Return the (X, Y) coordinate for the center point of the cell that contains the specified text.  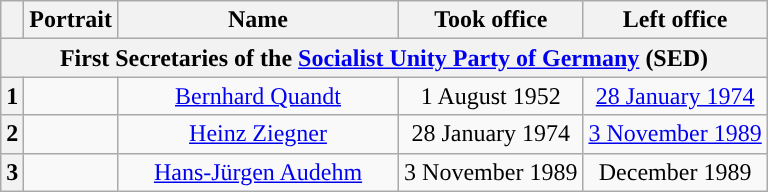
3 (12, 172)
Bernhard Quandt (258, 96)
Left office (675, 20)
Heinz Ziegner (258, 134)
1 August 1952 (491, 96)
First Secretaries of the Socialist Unity Party of Germany (SED) (384, 58)
2 (12, 134)
1 (12, 96)
Hans-Jürgen Audehm (258, 172)
Took office (491, 20)
Portrait (71, 20)
December 1989 (675, 172)
Name (258, 20)
